Identify which cell holds the provided text, then report its [X, Y] central coordinate. 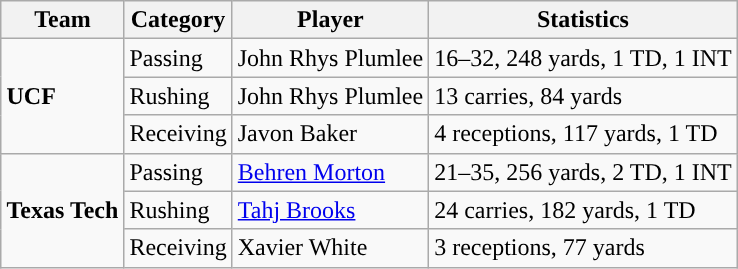
Team [62, 20]
Statistics [584, 20]
3 receptions, 77 yards [584, 248]
Javon Baker [330, 134]
21–35, 256 yards, 2 TD, 1 INT [584, 172]
13 carries, 84 yards [584, 96]
Xavier White [330, 248]
UCF [62, 96]
24 carries, 182 yards, 1 TD [584, 210]
Player [330, 20]
4 receptions, 117 yards, 1 TD [584, 134]
Texas Tech [62, 210]
Behren Morton [330, 172]
Tahj Brooks [330, 210]
Category [178, 20]
16–32, 248 yards, 1 TD, 1 INT [584, 58]
